Detect which cell encompasses the target text, then output its (x, y) center coordinate. 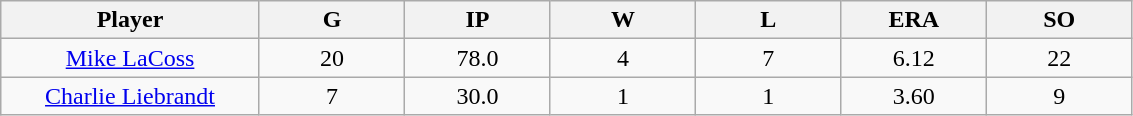
6.12 (914, 58)
22 (1059, 58)
78.0 (478, 58)
Mike LaCoss (130, 58)
4 (622, 58)
SO (1059, 20)
Charlie Liebrandt (130, 96)
20 (332, 58)
Player (130, 20)
9 (1059, 96)
ERA (914, 20)
IP (478, 20)
G (332, 20)
L (768, 20)
W (622, 20)
30.0 (478, 96)
3.60 (914, 96)
